Search for the cell housing the specified text and yield its [X, Y] center coordinate. 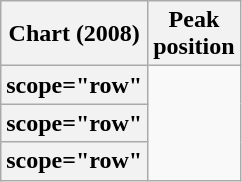
Chart (2008) [74, 34]
Peakposition [194, 34]
